Determine the (X, Y) coordinate at the center of the cell enclosing the given text.  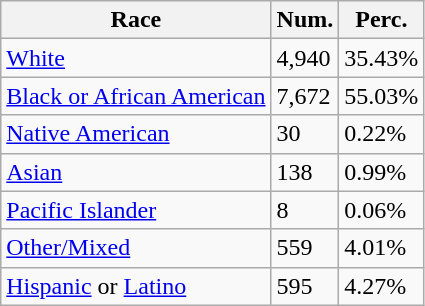
30 (305, 134)
55.03% (382, 96)
0.99% (382, 172)
4,940 (305, 58)
35.43% (382, 58)
Other/Mixed (136, 248)
Hispanic or Latino (136, 286)
7,672 (305, 96)
559 (305, 248)
8 (305, 210)
0.22% (382, 134)
138 (305, 172)
Race (136, 20)
4.27% (382, 286)
Native American (136, 134)
0.06% (382, 210)
Perc. (382, 20)
595 (305, 286)
Pacific Islander (136, 210)
White (136, 58)
Num. (305, 20)
Black or African American (136, 96)
4.01% (382, 248)
Asian (136, 172)
